For the text-containing cell, return its midpoint in [x, y] coordinate format. 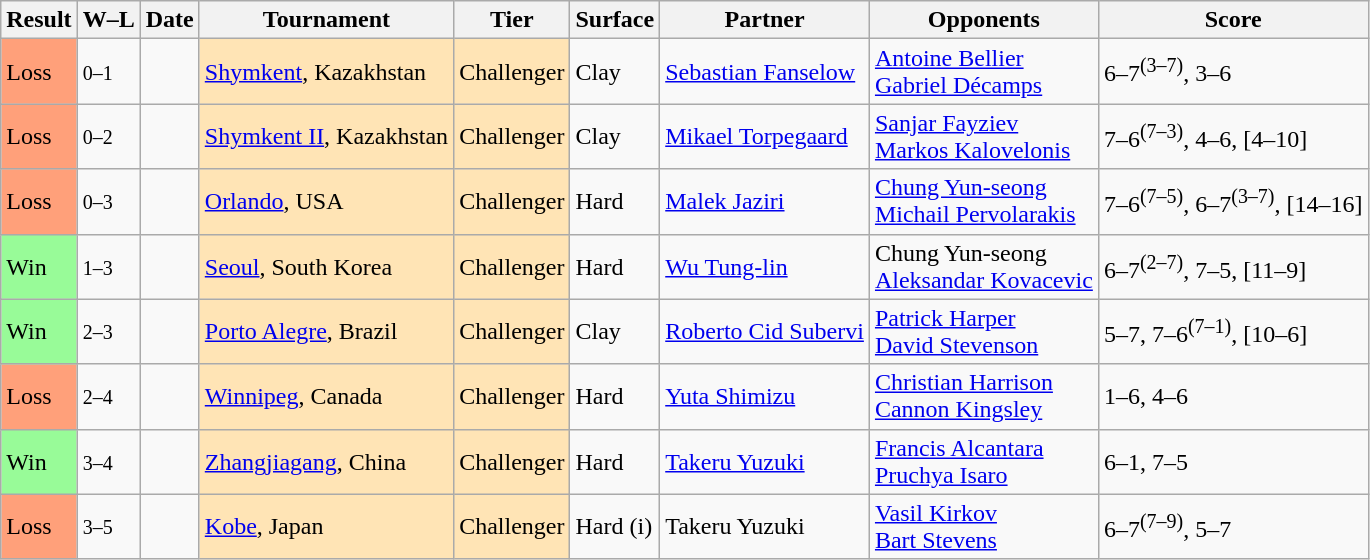
Orlando, USA [326, 202]
Shymkent, Kazakhstan [326, 72]
Chung Yun-seong Aleksandar Kovacevic [984, 266]
Chung Yun-seong Michail Pervolarakis [984, 202]
2–3 [108, 332]
Shymkent II, Kazakhstan [326, 136]
6–7(2–7), 7–5, [11–9] [1233, 266]
Kobe, Japan [326, 526]
Seoul, South Korea [326, 266]
Roberto Cid Subervi [765, 332]
1–3 [108, 266]
Winnipeg, Canada [326, 396]
7–6(7–3), 4–6, [4–10] [1233, 136]
3–4 [108, 462]
7–6(7–5), 6–7(3–7), [14–16] [1233, 202]
Mikael Torpegaard [765, 136]
Vasil Kirkov Bart Stevens [984, 526]
Tournament [326, 20]
0–2 [108, 136]
Patrick Harper David Stevenson [984, 332]
Sebastian Fanselow [765, 72]
Surface [615, 20]
2–4 [108, 396]
Result [39, 20]
6–7(7–9), 5–7 [1233, 526]
5–7, 7–6(7–1), [10–6] [1233, 332]
1–6, 4–6 [1233, 396]
Date [170, 20]
Malek Jaziri [765, 202]
0–1 [108, 72]
6–1, 7–5 [1233, 462]
Hard (i) [615, 526]
0–3 [108, 202]
W–L [108, 20]
Christian Harrison Cannon Kingsley [984, 396]
Porto Alegre, Brazil [326, 332]
Score [1233, 20]
Sanjar Fayziev Markos Kalovelonis [984, 136]
Yuta Shimizu [765, 396]
6–7(3–7), 3–6 [1233, 72]
Partner [765, 20]
Zhangjiagang, China [326, 462]
Opponents [984, 20]
Wu Tung-lin [765, 266]
3–5 [108, 526]
Antoine Bellier Gabriel Décamps [984, 72]
Francis Alcantara Pruchya Isaro [984, 462]
Tier [512, 20]
